Return (X, Y) of the center of cell containing provided text 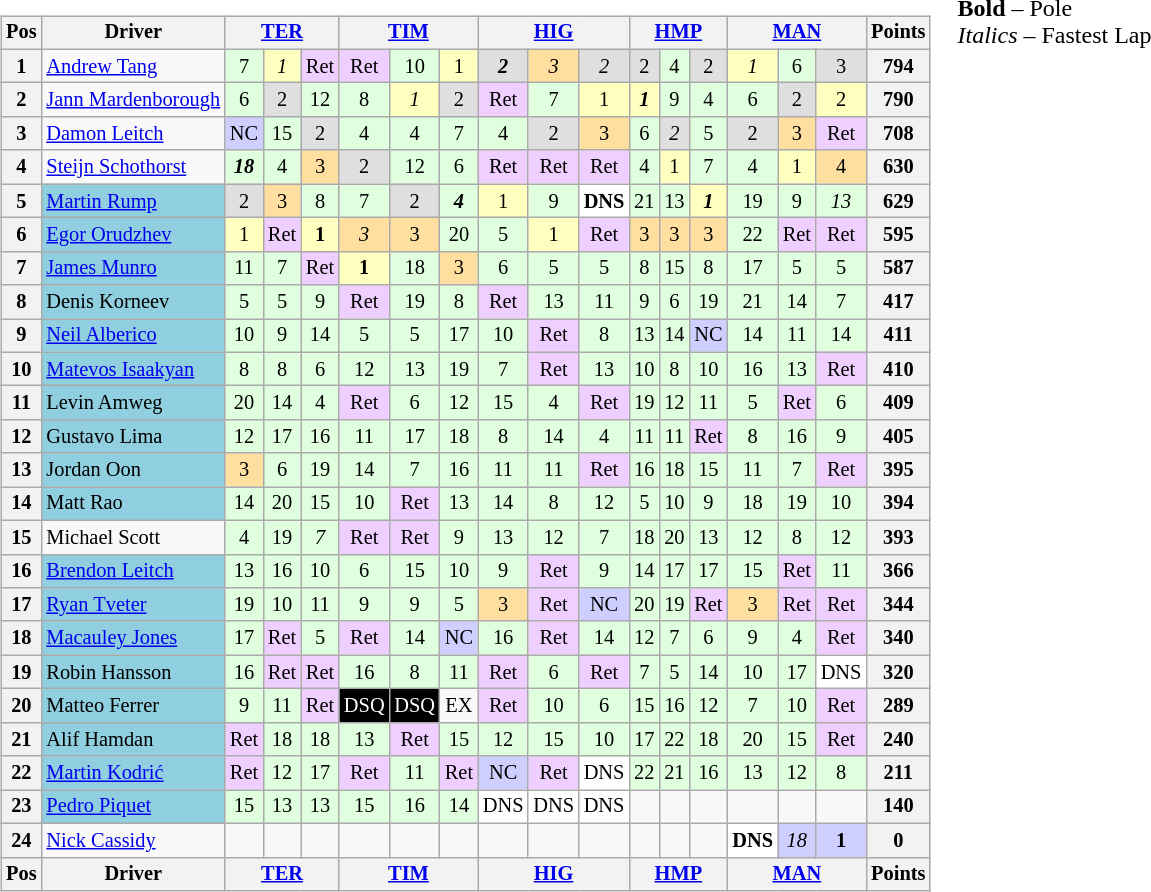
140 (898, 807)
595 (898, 235)
Martin Kodrić (133, 773)
Matevos Isaakyan (133, 369)
344 (898, 605)
Macauley Jones (133, 638)
Damon Leitch (133, 134)
Ryan Tveter (133, 605)
211 (898, 773)
411 (898, 336)
630 (898, 167)
Egor Orudzhev (133, 235)
Jordan Oon (133, 470)
409 (898, 403)
Denis Korneev (133, 302)
393 (898, 537)
Matteo Ferrer (133, 706)
23 (21, 807)
Gustavo Lima (133, 437)
289 (898, 706)
240 (898, 739)
410 (898, 369)
340 (898, 638)
366 (898, 571)
395 (898, 470)
Martin Rump (133, 201)
Robin Hansson (133, 672)
Brendon Leitch (133, 571)
Alif Hamdan (133, 739)
Steijn Schothorst (133, 167)
708 (898, 134)
587 (898, 268)
790 (898, 100)
405 (898, 437)
James Munro (133, 268)
Jann Mardenborough (133, 100)
Andrew Tang (133, 66)
629 (898, 201)
Nick Cassidy (133, 840)
417 (898, 302)
Michael Scott (133, 537)
Neil Alberico (133, 336)
Pedro Piquet (133, 807)
0 (898, 840)
EX (459, 706)
Levin Amweg (133, 403)
320 (898, 672)
394 (898, 504)
794 (898, 66)
Matt Rao (133, 504)
24 (21, 840)
